Detect which cell encompasses the target text, then output its (X, Y) center coordinate. 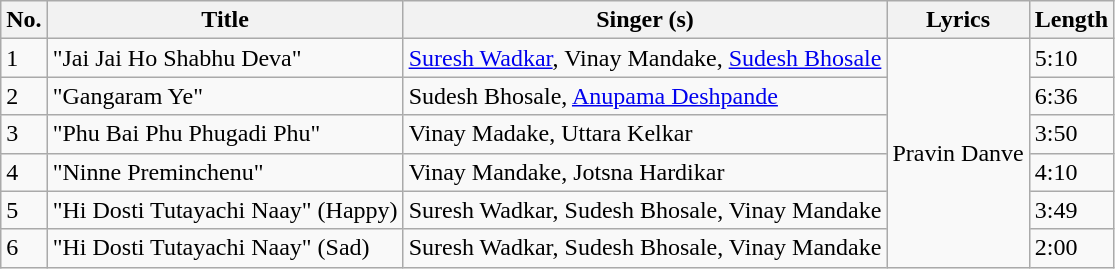
Vinay Mandake, Jotsna Hardikar (645, 172)
4 (24, 172)
"Hi Dosti Tutayachi Naay" (Sad) (225, 248)
1 (24, 58)
6:36 (1071, 96)
4:10 (1071, 172)
No. (24, 20)
6 (24, 248)
3:50 (1071, 134)
Singer (s) (645, 20)
Vinay Madake, Uttara Kelkar (645, 134)
Sudesh Bhosale, Anupama Deshpande (645, 96)
3 (24, 134)
"Phu Bai Phu Phugadi Phu" (225, 134)
2 (24, 96)
5 (24, 210)
Suresh Wadkar, Vinay Mandake, Sudesh Bhosale (645, 58)
3:49 (1071, 210)
"Ninne Preminchenu" (225, 172)
5:10 (1071, 58)
Title (225, 20)
Length (1071, 20)
Lyrics (958, 20)
"Jai Jai Ho Shabhu Deva" (225, 58)
"Gangaram Ye" (225, 96)
2:00 (1071, 248)
Pravin Danve (958, 153)
"Hi Dosti Tutayachi Naay" (Happy) (225, 210)
